Identify which cell holds the provided text, then report its [X, Y] central coordinate. 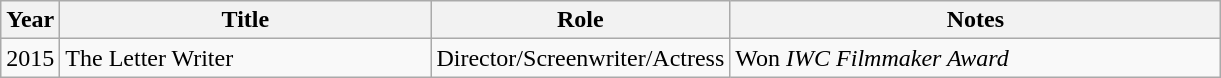
Year [30, 20]
Director/Screenwriter/Actress [580, 58]
The Letter Writer [246, 58]
Won IWC Filmmaker Award [976, 58]
Notes [976, 20]
Title [246, 20]
Role [580, 20]
2015 [30, 58]
